Scan for the cell matching the given text and deliver its [x, y] coordinate at center. 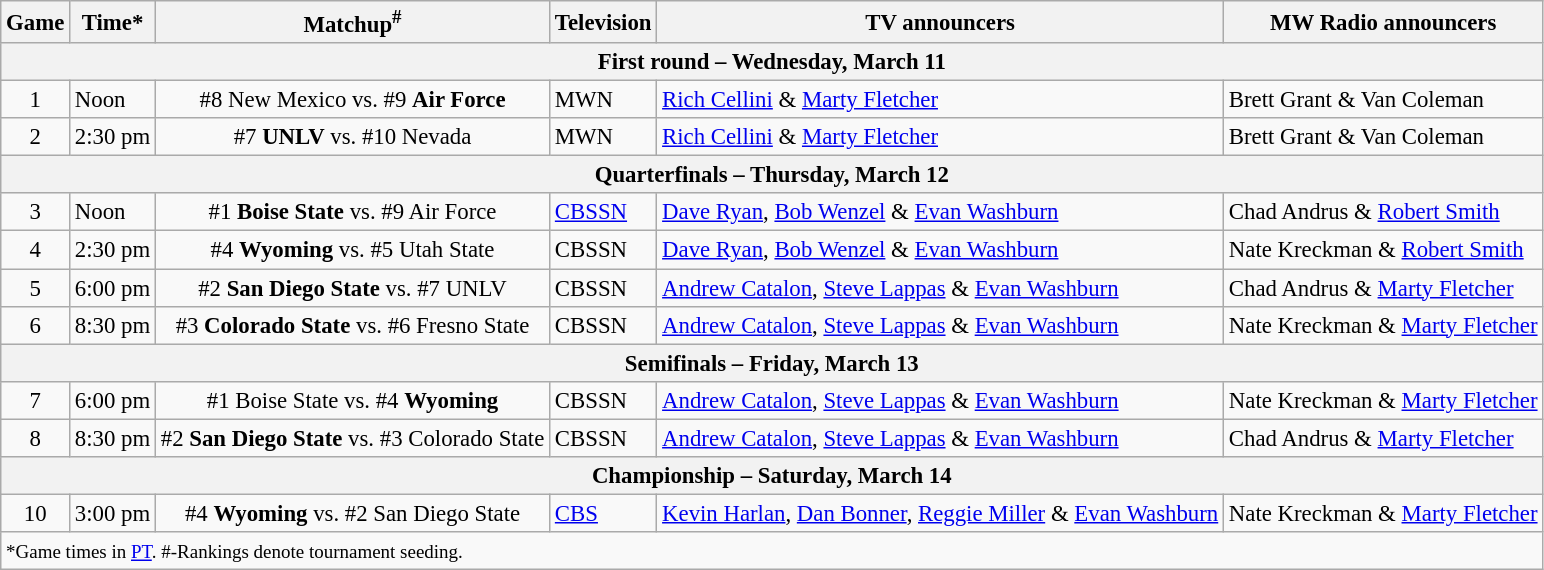
Semifinals – Friday, March 13 [772, 363]
Chad Andrus & Robert Smith [1384, 213]
Championship – Saturday, March 14 [772, 476]
Quarterfinals – Thursday, March 12 [772, 175]
6 [36, 325]
MW Radio announcers [1384, 22]
#1 Boise State vs. #9 Air Force [352, 213]
8 [36, 438]
#2 San Diego State vs. #7 UNLV [352, 288]
Matchup# [352, 22]
#1 Boise State vs. #4 Wyoming [352, 400]
Television [604, 22]
#8 New Mexico vs. #9 Air Force [352, 100]
#3 Colorado State vs. #6 Fresno State [352, 325]
First round – Wednesday, March 11 [772, 62]
#4 Wyoming vs. #5 Utah State [352, 250]
Nate Kreckman & Robert Smith [1384, 250]
1 [36, 100]
7 [36, 400]
CBS [604, 513]
Kevin Harlan, Dan Bonner, Reggie Miller & Evan Washburn [940, 513]
4 [36, 250]
*Game times in PT. #-Rankings denote tournament seeding. [772, 551]
Game [36, 22]
#7 UNLV vs. #10 Nevada [352, 137]
Time* [113, 22]
5 [36, 288]
2 [36, 137]
10 [36, 513]
#2 San Diego State vs. #3 Colorado State [352, 438]
3 [36, 213]
3:00 pm [113, 513]
#4 Wyoming vs. #2 San Diego State [352, 513]
TV announcers [940, 22]
